Return the [X, Y] coordinate for the center point of the cell that contains the specified text.  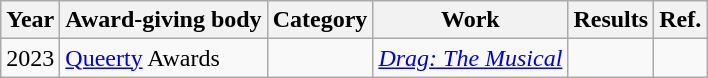
2023 [30, 58]
Drag: The Musical [470, 58]
Ref. [680, 20]
Category [320, 20]
Work [470, 20]
Queerty Awards [164, 58]
Award-giving body [164, 20]
Year [30, 20]
Results [611, 20]
